Return (x, y) of the center of cell containing provided text 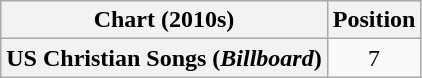
US Christian Songs (Billboard) (164, 58)
7 (374, 58)
Position (374, 20)
Chart (2010s) (164, 20)
